Locate the cell with the specified text and output its [X, Y] center coordinate. 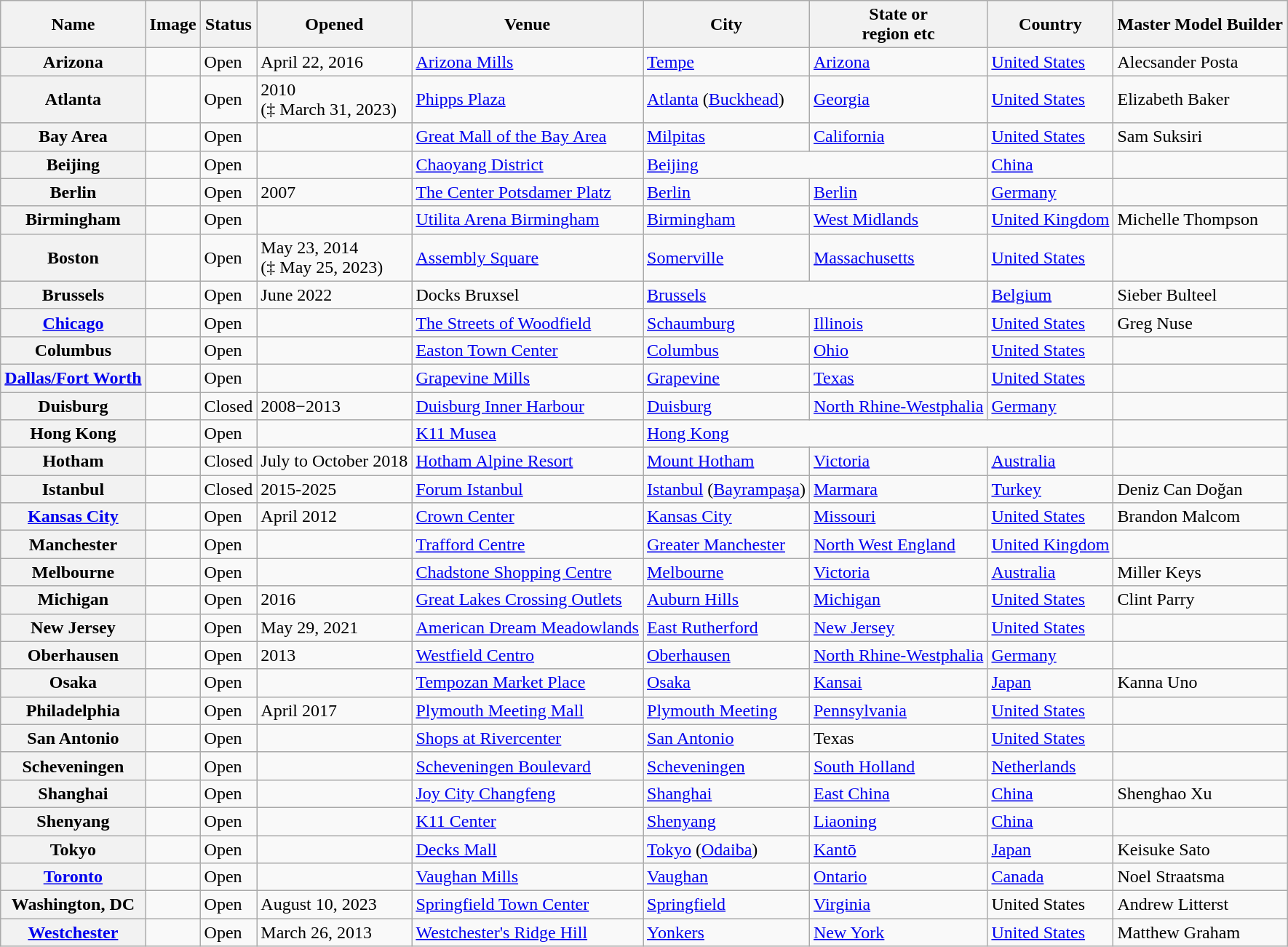
April 2012 [335, 517]
Venue [528, 25]
Grapevine Mills [528, 378]
2010(‡ March 31, 2023) [335, 99]
Matthew Graham [1201, 932]
Assembly Square [528, 258]
Alecsander Posta [1201, 62]
Vaughan Mills [528, 877]
Missouri [898, 517]
Dallas/Fort Worth [73, 378]
Springfield Town Center [528, 905]
Atlanta (Buckhead) [726, 99]
Virginia [898, 905]
Shenghao Xu [1201, 793]
Miller Keys [1201, 572]
July to October 2018 [335, 461]
American Dream Meadowlands [528, 627]
Yonkers [726, 932]
Tokyo [73, 849]
Westfield Centro [528, 655]
North West England [898, 544]
Noel Straatsma [1201, 877]
Easton Town Center [528, 350]
Great Mall of the Bay Area [528, 137]
Greg Nuse [1201, 322]
California [898, 137]
Illinois [898, 322]
Andrew Litterst [1201, 905]
April 22, 2016 [335, 62]
Washington, DC [73, 905]
Trafford Centre [528, 544]
June 2022 [335, 295]
State orregion etc [898, 25]
2016 [335, 600]
Mount Hotham [726, 461]
Decks Mall [528, 849]
Belgium [1051, 295]
2015-2025 [335, 489]
Somerville [726, 258]
Sieber Bulteel [1201, 295]
Liaoning [898, 821]
Plymouth Meeting Mall [528, 710]
2013 [335, 655]
Westchester's Ridge Hill [528, 932]
Canada [1051, 877]
Marmara [898, 489]
Kanna Uno [1201, 683]
Kantō [898, 849]
Boston [73, 258]
Forum Istanbul [528, 489]
East China [898, 793]
Hotham Alpine Resort [528, 461]
2008−2013 [335, 405]
Chicago [73, 322]
Vaughan [726, 877]
Istanbul (Bayrampaşa) [726, 489]
Ontario [898, 877]
Tokyo (Odaiba) [726, 849]
Toronto [73, 877]
Tempozan Market Place [528, 683]
K11 Musea [528, 434]
Netherlands [1051, 766]
Ohio [898, 350]
Philadelphia [73, 710]
Istanbul [73, 489]
Plymouth Meeting [726, 710]
Springfield [726, 905]
August 10, 2023 [335, 905]
Sam Suksiri [1201, 137]
Georgia [898, 99]
Chadstone Shopping Centre [528, 572]
May 23, 2014 (‡ May 25, 2023) [335, 258]
Massachusetts [898, 258]
Turkey [1051, 489]
Tempe [726, 62]
City [726, 25]
March 26, 2013 [335, 932]
Deniz Can Doğan [1201, 489]
Westchester [73, 932]
Atlanta [73, 99]
Pennsylvania [898, 710]
Arizona Mills [528, 62]
K11 Center [528, 821]
Duisburg Inner Harbour [528, 405]
Greater Manchester [726, 544]
Phipps Plaza [528, 99]
Auburn Hills [726, 600]
South Holland [898, 766]
West Midlands [898, 220]
Keisuke Sato [1201, 849]
Name [73, 25]
Joy City Changfeng [528, 793]
Docks Bruxsel [528, 295]
Great Lakes Crossing Outlets [528, 600]
Brandon Malcom [1201, 517]
Kansai [898, 683]
New York [898, 932]
Chaoyang District [528, 165]
Shops at Rivercenter [528, 738]
April 2017 [335, 710]
Milpitas [726, 137]
Michelle Thompson [1201, 220]
The Center Potsdamer Platz [528, 192]
Grapevine [726, 378]
Hotham [73, 461]
Master Model Builder [1201, 25]
Elizabeth Baker [1201, 99]
Opened [335, 25]
Status [228, 25]
Country [1051, 25]
Utilita Arena Birmingham [528, 220]
2007 [335, 192]
Manchester [73, 544]
Crown Center [528, 517]
The Streets of Woodfield [528, 322]
Image [173, 25]
Schaumburg [726, 322]
East Rutherford [726, 627]
Bay Area [73, 137]
Scheveningen Boulevard [528, 766]
Clint Parry [1201, 600]
May 29, 2021 [335, 627]
